Detect which cell encompasses the target text, then output its [x, y] center coordinate. 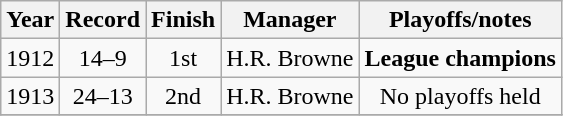
1912 [30, 58]
League champions [460, 58]
Finish [184, 20]
Record [103, 20]
Manager [290, 20]
14–9 [103, 58]
No playoffs held [460, 96]
2nd [184, 96]
Year [30, 20]
Playoffs/notes [460, 20]
1913 [30, 96]
1st [184, 58]
24–13 [103, 96]
